Output the [X, Y] coordinate of the center of the cell containing the given text.  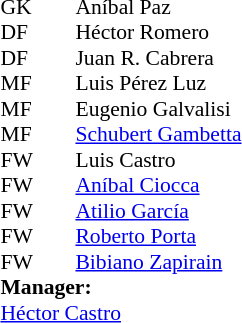
Atilio García [158, 211]
Roberto Porta [158, 237]
Luis Castro [158, 160]
Bibiano Zapirain [158, 262]
Eugenio Galvalisi [158, 109]
Manager: [120, 287]
Héctor Romero [158, 33]
Luis Pérez Luz [158, 83]
Schubert Gambetta [158, 135]
Juan R. Cabrera [158, 58]
Aníbal Ciocca [158, 185]
